Return [x, y] of the center of cell containing provided text 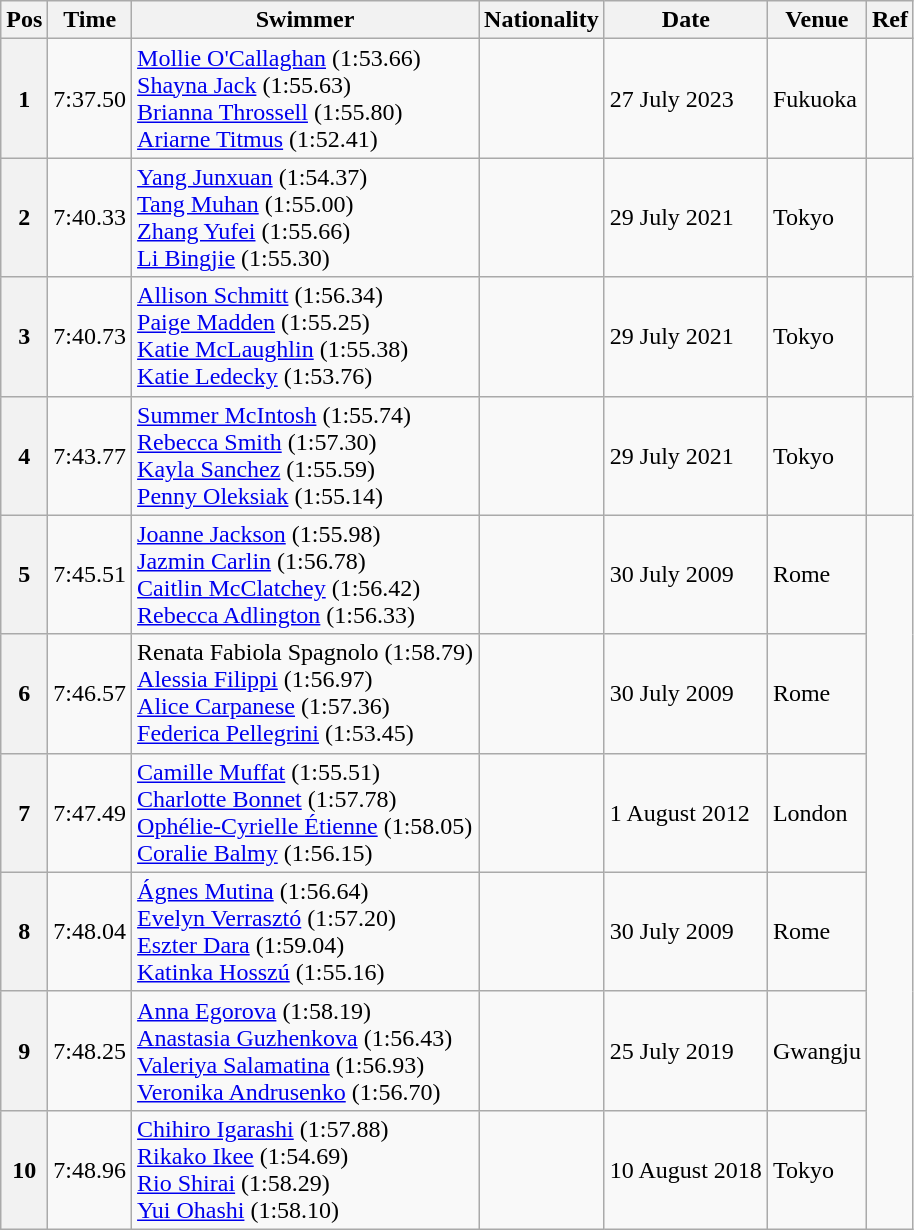
London [816, 812]
Allison Schmitt (1:56.34)Paige Madden (1:55.25)Katie McLaughlin (1:55.38)Katie Ledecky (1:53.76) [306, 336]
Ágnes Mutina (1:56.64)Evelyn Verrasztó (1:57.20)Eszter Dara (1:59.04)Katinka Hosszú (1:55.16) [306, 932]
Pos [24, 20]
Nationality [542, 20]
5 [24, 574]
8 [24, 932]
Chihiro Igarashi (1:57.88)Rikako Ikee (1:54.69)Rio Shirai (1:58.29)Yui Ohashi (1:58.10) [306, 1170]
27 July 2023 [686, 98]
Venue [816, 20]
Anna Egorova (1:58.19)Anastasia Guzhenkova (1:56.43)Valeriya Salamatina (1:56.93)Veronika Andrusenko (1:56.70) [306, 1050]
10 August 2018 [686, 1170]
7:40.73 [90, 336]
7:48.96 [90, 1170]
Summer McIntosh (1:55.74)Rebecca Smith (1:57.30)Kayla Sanchez (1:55.59)Penny Oleksiak (1:55.14) [306, 456]
1 August 2012 [686, 812]
Ref [890, 20]
Renata Fabiola Spagnolo (1:58.79)Alessia Filippi (1:56.97)Alice Carpanese (1:57.36)Federica Pellegrini (1:53.45) [306, 694]
Yang Junxuan (1:54.37)Tang Muhan (1:55.00)Zhang Yufei (1:55.66)Li Bingjie (1:55.30) [306, 218]
7:47.49 [90, 812]
7:45.51 [90, 574]
Time [90, 20]
1 [24, 98]
10 [24, 1170]
2 [24, 218]
7:48.25 [90, 1050]
4 [24, 456]
7:37.50 [90, 98]
7:46.57 [90, 694]
9 [24, 1050]
Gwangju [816, 1050]
25 July 2019 [686, 1050]
7 [24, 812]
3 [24, 336]
Date [686, 20]
Mollie O'Callaghan (1:53.66)Shayna Jack (1:55.63)Brianna Throssell (1:55.80)Ariarne Titmus (1:52.41) [306, 98]
7:40.33 [90, 218]
Fukuoka [816, 98]
Joanne Jackson (1:55.98)Jazmin Carlin (1:56.78)Caitlin McClatchey (1:56.42)Rebecca Adlington (1:56.33) [306, 574]
7:43.77 [90, 456]
Swimmer [306, 20]
6 [24, 694]
Camille Muffat (1:55.51)Charlotte Bonnet (1:57.78)Ophélie-Cyrielle Étienne (1:58.05)Coralie Balmy (1:56.15) [306, 812]
7:48.04 [90, 932]
